Extract the [x, y] coordinate from the center of the cell holding the provided text.  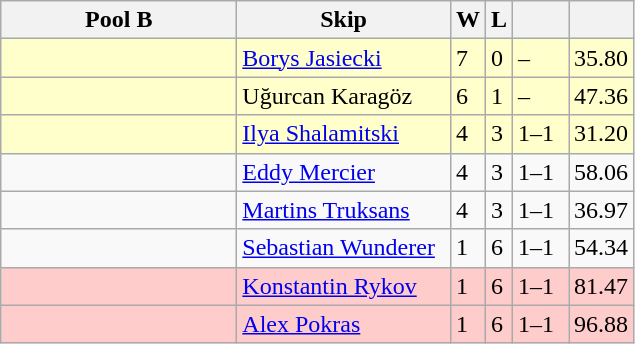
W [468, 20]
Borys Jasiecki [344, 58]
Konstantin Rykov [344, 286]
31.20 [602, 134]
Uğurcan Karagöz [344, 96]
35.80 [602, 58]
L [498, 20]
36.97 [602, 210]
54.34 [602, 248]
Pool B [119, 20]
Alex Pokras [344, 324]
Eddy Mercier [344, 172]
7 [468, 58]
58.06 [602, 172]
Skip [344, 20]
47.36 [602, 96]
81.47 [602, 286]
Martins Truksans [344, 210]
96.88 [602, 324]
Ilya Shalamitski [344, 134]
0 [498, 58]
Sebastian Wunderer [344, 248]
